Return (x, y) of the center of cell containing provided text 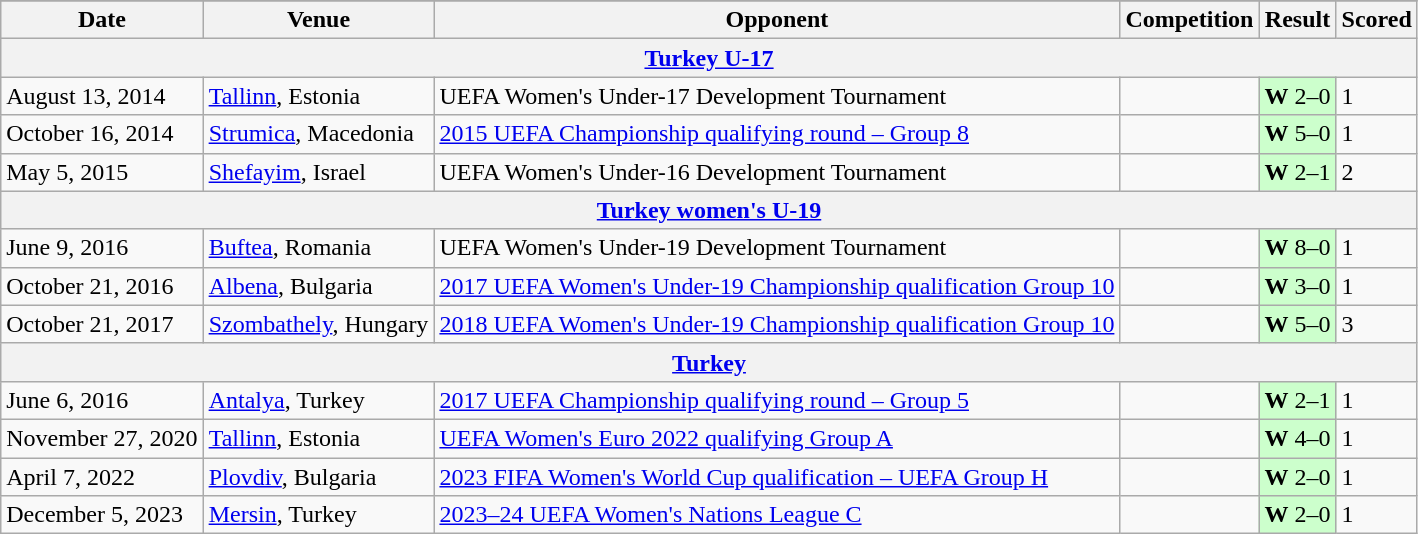
UEFA Women's Under-19 Development Tournament (777, 248)
Turkey (710, 362)
Albena, Bulgaria (318, 286)
Competition (1190, 20)
2018 UEFA Women's Under-19 Championship qualification Group 10 (777, 324)
W 8–0 (1298, 248)
2023 FIFA Women's World Cup qualification – UEFA Group H (777, 477)
August 13, 2014 (102, 96)
Turkey women's U-19 (710, 210)
April 7, 2022 (102, 477)
2017 UEFA Championship qualifying round – Group 5 (777, 400)
W 4–0 (1298, 438)
Mersin, Turkey (318, 515)
Turkey U-17 (710, 58)
W 3–0 (1298, 286)
Scored (1376, 20)
October 21, 2016 (102, 286)
Strumica, Macedonia (318, 134)
November 27, 2020 (102, 438)
UEFA Women's Euro 2022 qualifying Group A (777, 438)
Result (1298, 20)
June 9, 2016 (102, 248)
2 (1376, 172)
Opponent (777, 20)
2023–24 UEFA Women's Nations League C (777, 515)
Antalya, Turkey (318, 400)
3 (1376, 324)
2017 UEFA Women's Under-19 Championship qualification Group 10 (777, 286)
October 21, 2017 (102, 324)
June 6, 2016 (102, 400)
May 5, 2015 (102, 172)
Buftea, Romania (318, 248)
UEFA Women's Under-16 Development Tournament (777, 172)
2015 UEFA Championship qualifying round – Group 8 (777, 134)
October 16, 2014 (102, 134)
UEFA Women's Under-17 Development Tournament (777, 96)
Plovdiv, Bulgaria (318, 477)
Szombathely, Hungary (318, 324)
Venue (318, 20)
December 5, 2023 (102, 515)
Shefayim, Israel (318, 172)
Date (102, 20)
